Identify which cell holds the provided text, then report its [x, y] central coordinate. 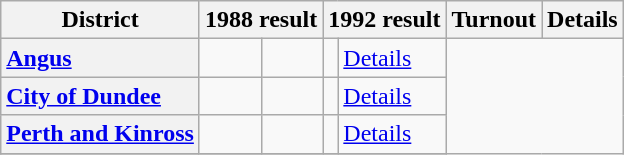
1988 result [260, 20]
Perth and Kinross [100, 134]
District [100, 20]
Angus [100, 58]
Turnout [494, 20]
1992 result [384, 20]
City of Dundee [100, 96]
